Determine the [x, y] coordinate at the center of the cell enclosing the given text.  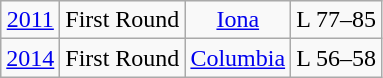
L 56–58 [336, 58]
Columbia [238, 58]
2014 [30, 58]
L 77–85 [336, 20]
Iona [238, 20]
2011 [30, 20]
